Capture the cell that displays the provided text and extract its [X, Y] central coordinate. 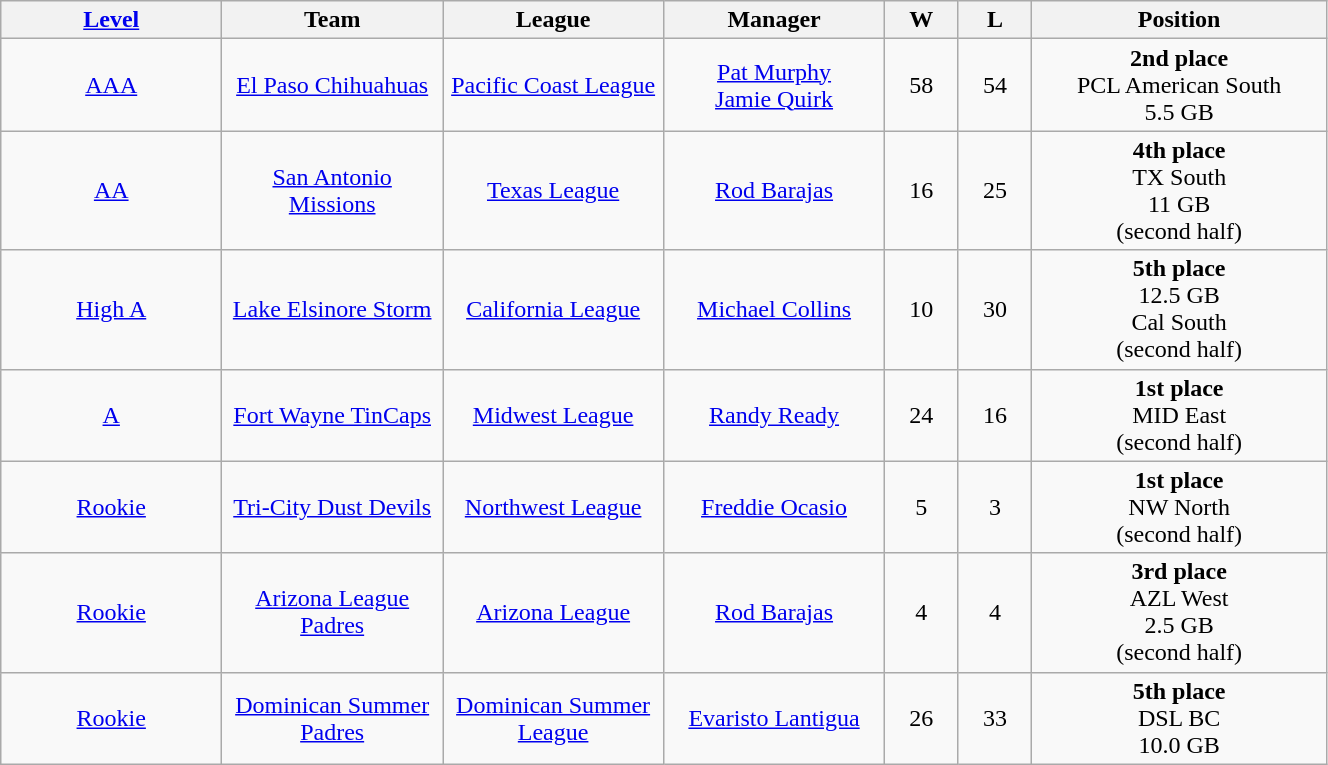
AAA [112, 85]
Northwest League [554, 507]
Dominican Summer Padres [332, 718]
4th placeTX South11 GB(second half) [1180, 190]
Dominican Summer League [554, 718]
33 [995, 718]
3rd place AZL West2.5 GB(second half) [1180, 612]
AA [112, 190]
26 [922, 718]
Manager [774, 20]
Position [1180, 20]
Lake Elsinore Storm [332, 310]
30 [995, 310]
Pacific Coast League [554, 85]
Freddie Ocasio [774, 507]
Fort Wayne TinCaps [332, 415]
Michael Collins [774, 310]
Pat MurphyJamie Quirk [774, 85]
League [554, 20]
5th place12.5 GBCal South(second half) [1180, 310]
Level [112, 20]
25 [995, 190]
Arizona League [554, 612]
Tri-City Dust Devils [332, 507]
Texas League [554, 190]
San Antonio Missions [332, 190]
3 [995, 507]
A [112, 415]
5 [922, 507]
1st placeNW North (second half) [1180, 507]
California League [554, 310]
58 [922, 85]
Midwest League [554, 415]
5th placeDSL BC10.0 GB [1180, 718]
Randy Ready [774, 415]
W [922, 20]
1st placeMID East(second half) [1180, 415]
2nd placePCL American South5.5 GB [1180, 85]
Evaristo Lantigua [774, 718]
L [995, 20]
54 [995, 85]
10 [922, 310]
El Paso Chihuahuas [332, 85]
High A [112, 310]
Arizona League Padres [332, 612]
24 [922, 415]
Team [332, 20]
